From the cell containing the given text, extract its center point as (x, y) coordinate. 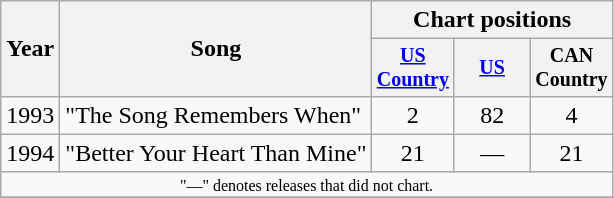
Year (30, 49)
CAN Country (572, 68)
"—" denotes releases that did not chart. (307, 184)
"Better Your Heart Than Mine" (216, 153)
1994 (30, 153)
Song (216, 49)
1993 (30, 115)
— (492, 153)
"The Song Remembers When" (216, 115)
US (492, 68)
US Country (413, 68)
Chart positions (492, 20)
2 (413, 115)
4 (572, 115)
82 (492, 115)
